Identify which cell holds the provided text, then report its (x, y) central coordinate. 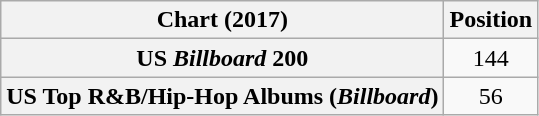
56 (491, 96)
US Top R&B/Hip-Hop Albums (Billboard) (222, 96)
Chart (2017) (222, 20)
144 (491, 58)
US Billboard 200 (222, 58)
Position (491, 20)
